From the cell containing the given text, extract its center point as (x, y) coordinate. 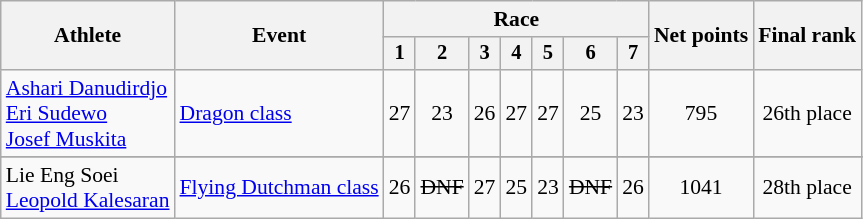
Ashari DanudirdjoEri SudewoJosef Muskita (88, 114)
Flying Dutchman class (280, 188)
3 (485, 54)
795 (701, 114)
Lie Eng Soei Leopold Kalesaran (88, 188)
7 (633, 54)
28th place (807, 188)
6 (590, 54)
1041 (701, 188)
5 (548, 54)
26th place (807, 114)
Race (516, 19)
Event (280, 36)
Net points (701, 36)
2 (442, 54)
4 (516, 54)
Final rank (807, 36)
Dragon class (280, 114)
1 (400, 54)
Athlete (88, 36)
